For the text-containing cell, return its midpoint in [x, y] coordinate format. 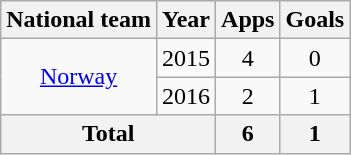
2016 [186, 96]
2015 [186, 58]
2 [248, 96]
Year [186, 20]
6 [248, 134]
Goals [315, 20]
Apps [248, 20]
National team [79, 20]
Norway [79, 77]
4 [248, 58]
0 [315, 58]
Total [108, 134]
